Return the [x, y] coordinate for the center point of the cell that contains the specified text.  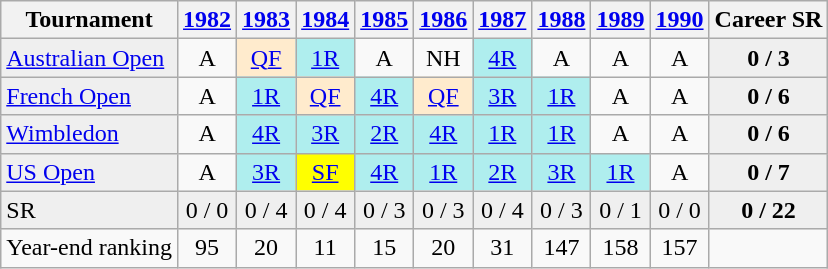
Year-end ranking [90, 248]
1985 [384, 20]
SF [326, 172]
0 / 22 [768, 210]
11 [326, 248]
158 [620, 248]
1989 [620, 20]
SR [90, 210]
147 [562, 248]
1982 [208, 20]
0 / 7 [768, 172]
Tournament [90, 20]
157 [680, 248]
NH [444, 58]
1988 [562, 20]
Wimbledon [90, 134]
1983 [266, 20]
French Open [90, 96]
Career SR [768, 20]
1990 [680, 20]
Australian Open [90, 58]
1984 [326, 20]
31 [502, 248]
0 / 1 [620, 210]
US Open [90, 172]
1986 [444, 20]
15 [384, 248]
1987 [502, 20]
95 [208, 248]
